Find where the given text appears and provide that cell's center as [X, Y] coordinate. 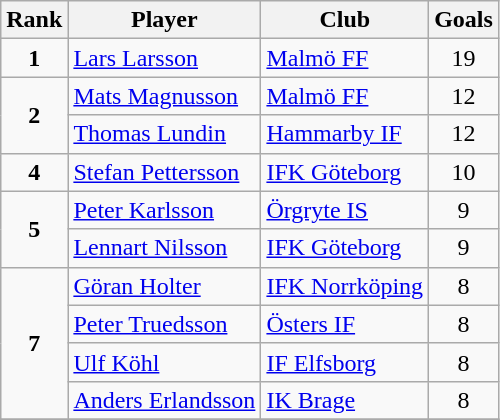
Lennart Nilsson [164, 248]
7 [34, 343]
10 [464, 172]
IF Elfsborg [345, 362]
Göran Holter [164, 286]
Ulf Köhl [164, 362]
Player [164, 20]
Thomas Lundin [164, 134]
Örgryte IS [345, 210]
Peter Karlsson [164, 210]
Östers IF [345, 324]
1 [34, 58]
19 [464, 58]
4 [34, 172]
Mats Magnusson [164, 96]
Peter Truedsson [164, 324]
Club [345, 20]
5 [34, 229]
Goals [464, 20]
Rank [34, 20]
2 [34, 115]
IFK Norrköping [345, 286]
IK Brage [345, 400]
Stefan Pettersson [164, 172]
Hammarby IF [345, 134]
Lars Larsson [164, 58]
Anders Erlandsson [164, 400]
